Extract the [x, y] coordinate from the center of the cell holding the provided text.  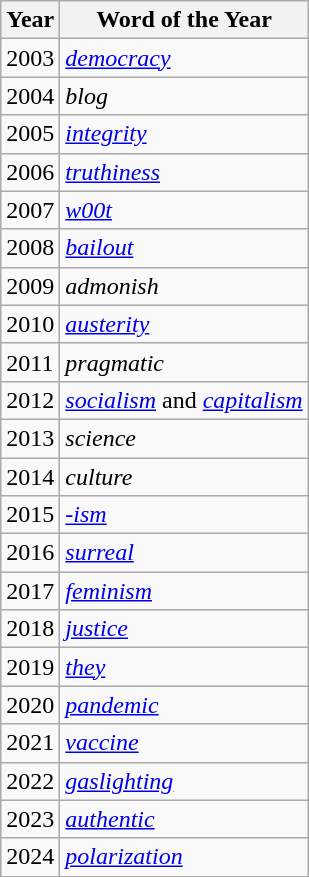
2018 [30, 629]
2013 [30, 438]
2020 [30, 705]
feminism [184, 591]
authentic [184, 819]
2012 [30, 400]
2005 [30, 134]
truthiness [184, 172]
2007 [30, 210]
2016 [30, 553]
2021 [30, 743]
2015 [30, 515]
pandemic [184, 705]
2017 [30, 591]
-ism [184, 515]
admonish [184, 286]
2011 [30, 362]
integrity [184, 134]
2024 [30, 857]
blog [184, 96]
2014 [30, 477]
2009 [30, 286]
science [184, 438]
polarization [184, 857]
gaslighting [184, 781]
2004 [30, 96]
2010 [30, 324]
socialism and capitalism [184, 400]
w00t [184, 210]
2022 [30, 781]
bailout [184, 248]
culture [184, 477]
2008 [30, 248]
vaccine [184, 743]
2003 [30, 58]
democracy [184, 58]
austerity [184, 324]
they [184, 667]
2019 [30, 667]
2023 [30, 819]
pragmatic [184, 362]
justice [184, 629]
Word of the Year [184, 20]
2006 [30, 172]
surreal [184, 553]
Year [30, 20]
